Return (x, y) of the center of cell containing provided text 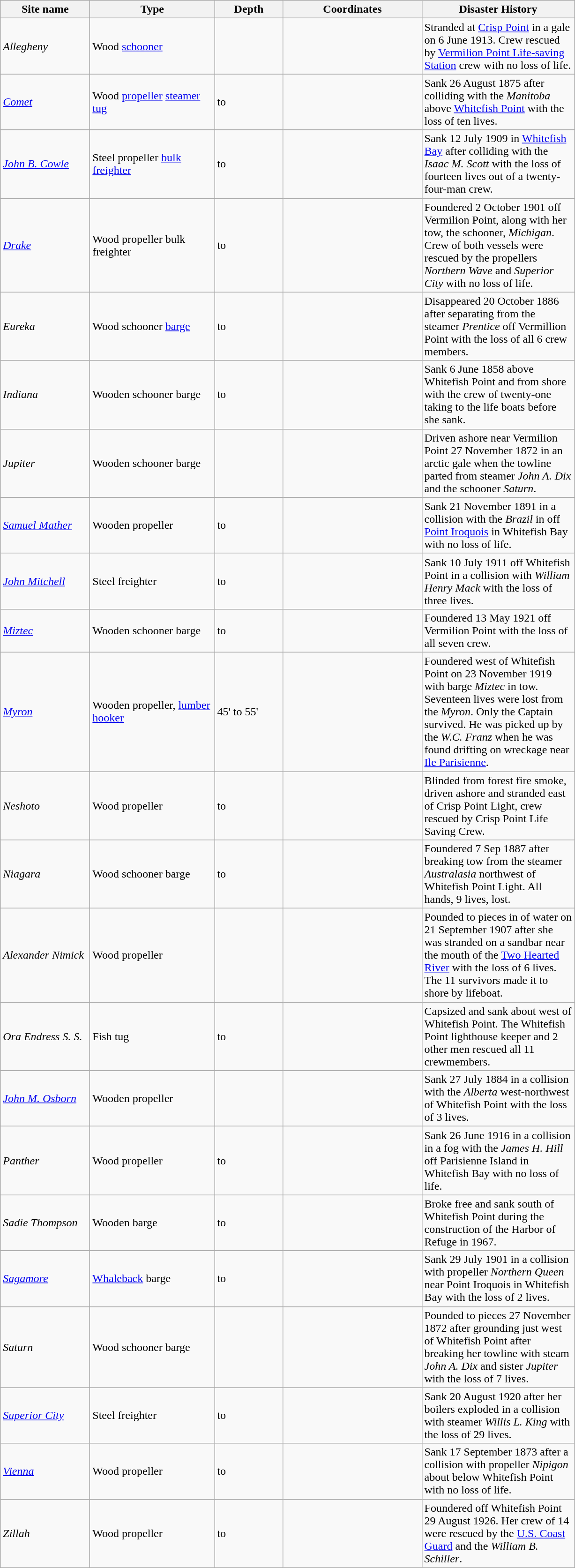
Foundered 7 Sep 1887 after breaking tow from the steamer Australasia northwest of Whitefish Point Light. All hands, 9 lives, lost. (498, 874)
Disaster History (498, 9)
Sank 12 July 1909 in Whitefish Bay after colliding with the Isaac M. Scott with the loss of fourteen lives out of a twenty-four-man crew. (498, 164)
45' to 55' (249, 712)
Sank 26 June 1916 in a collision in a fog with the James H. Hill off Parisienne Island in Whitefish Bay with no loss of life. (498, 1161)
Neshoto (45, 806)
Comet (45, 102)
Stranded at Crisp Point in a gale on 6 June 1913. Crew rescued by Vermilion Point Life-saving Station crew with no loss of life. (498, 46)
Sank 21 November 1891 in a collision with the Brazil in off Point Iroquois in Whitefish Bay with no loss of life. (498, 525)
Sagamore (45, 1279)
Niagara (45, 874)
Drake (45, 245)
Foundered off Whitefish Point 29 August 1926. Her crew of 14 were rescued by the U.S. Coast Guard and the William B. Schiller. (498, 1533)
Allegheny (45, 46)
Fish tug (152, 1036)
Site name (45, 9)
Broke free and sank south of Whitefish Point during the construction of the Harbor of Refuge in 1967. (498, 1223)
Sadie Thompson (45, 1223)
Wood schooner (152, 46)
Foundered 13 May 1921 off Vermilion Point with the loss of all seven crew. (498, 630)
Jupiter (45, 463)
Sank 29 July 1901 in a collision with propeller Northern Queen near Point Iroquois in Whitefish Bay with the loss of 2 lives. (498, 1279)
Samuel Mather (45, 525)
Type (152, 9)
Wood propeller steamer tug (152, 102)
Panther (45, 1161)
Wooden barge (152, 1223)
Coordinates (352, 9)
Sank 27 July 1884 in a collision with the Alberta west-northwest of Whitefish Point with the loss of 3 lives. (498, 1099)
Zillah (45, 1533)
Depth (249, 9)
Blinded from forest fire smoke, driven ashore and stranded east of Crisp Point Light, crew rescued by Crisp Point Life Saving Crew. (498, 806)
Ora Endress S. S. (45, 1036)
Sank 6 June 1858 above Whitefish Point and from shore with the crew of twenty-one taking to the life boats before she sank. (498, 395)
Superior City (45, 1416)
Sank 20 August 1920 after her boilers exploded in a collision with steamer Willis L. King with the loss of 29 lives. (498, 1416)
John Mitchell (45, 581)
Steel propeller bulk freighter (152, 164)
Myron (45, 712)
Indiana (45, 395)
Disappeared 20 October 1886 after separating from the steamer Prentice off Vermillion Point with the loss of all 6 crew members. (498, 326)
Driven ashore near Vermilion Point 27 November 1872 in an arctic gale when the towline parted from steamer John A. Dix and the schooner Saturn. (498, 463)
Sank 26 August 1875 after colliding with the Manitoba above Whitefish Point with the loss of ten lives. (498, 102)
Eureka (45, 326)
John M. Osborn (45, 1099)
John B. Cowle (45, 164)
Wooden propeller, lumber hooker (152, 712)
Sank 10 July 1911 off Whitefish Point in a collision with William Henry Mack with the loss of three lives. (498, 581)
Capsized and sank about west of Whitefish Point. The Whitefish Point lighthouse keeper and 2 other men rescued all 11 crewmembers. (498, 1036)
Whaleback barge (152, 1279)
Vienna (45, 1471)
Wood propeller bulk freighter (152, 245)
Miztec (45, 630)
Sank 17 September 1873 after a collision with propeller Nipigon about below Whitefish Point with no loss of life. (498, 1471)
Alexander Nimick (45, 955)
Saturn (45, 1347)
